Determine the (x, y) coordinate at the center of the cell enclosing the given text.  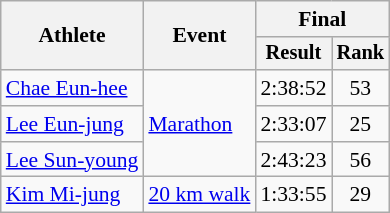
53 (361, 88)
1:33:55 (293, 195)
Athlete (72, 36)
Result (293, 54)
Rank (361, 54)
Lee Eun-jung (72, 124)
Final (322, 19)
Event (199, 36)
Kim Mi-jung (72, 195)
Lee Sun-young (72, 160)
Marathon (199, 124)
20 km walk (199, 195)
2:38:52 (293, 88)
25 (361, 124)
2:43:23 (293, 160)
29 (361, 195)
Chae Eun-hee (72, 88)
56 (361, 160)
2:33:07 (293, 124)
